Identify which cell holds the provided text, then report its [X, Y] central coordinate. 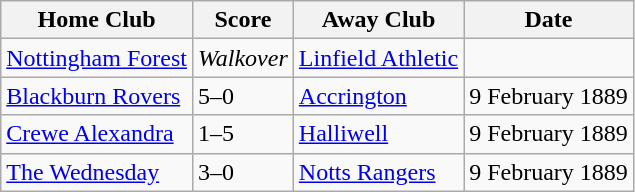
5–0 [242, 96]
1–5 [242, 134]
Crewe Alexandra [97, 134]
Score [242, 20]
Linfield Athletic [378, 58]
Walkover [242, 58]
Date [549, 20]
Accrington [378, 96]
Notts Rangers [378, 172]
Nottingham Forest [97, 58]
The Wednesday [97, 172]
Away Club [378, 20]
Halliwell [378, 134]
3–0 [242, 172]
Blackburn Rovers [97, 96]
Home Club [97, 20]
